Detect which cell encompasses the target text, then output its [x, y] center coordinate. 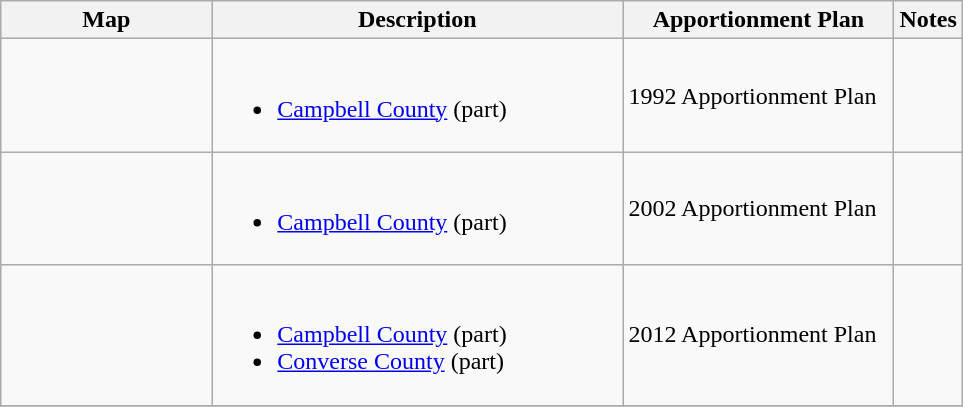
Campbell County (part)Converse County (part) [418, 335]
1992 Apportionment Plan [758, 96]
2002 Apportionment Plan [758, 208]
Notes [928, 20]
Apportionment Plan [758, 20]
Map [106, 20]
2012 Apportionment Plan [758, 335]
Description [418, 20]
